Return the [x, y] coordinate for the center point of the cell that contains the specified text.  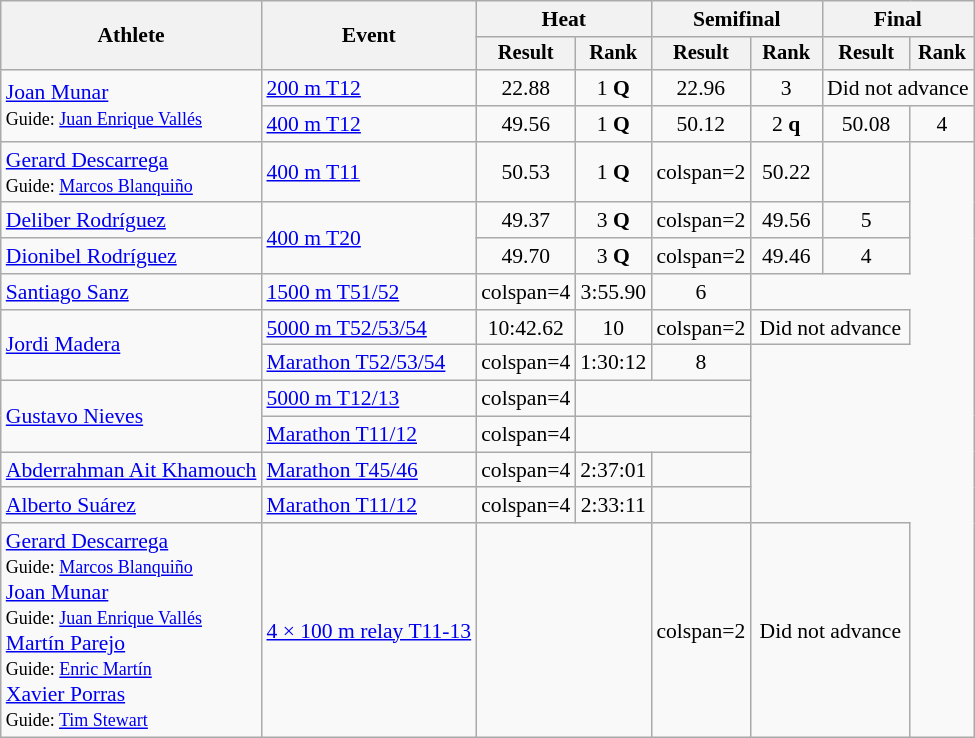
50.08 [866, 124]
Final [898, 19]
22.88 [526, 88]
Jordi Madera [132, 346]
2:33:11 [613, 506]
Marathon T52/53/54 [368, 363]
Dionibel Rodríguez [132, 256]
200 m T12 [368, 88]
49.46 [786, 256]
2 q [786, 124]
5000 m T12/13 [368, 399]
6 [700, 292]
49.70 [526, 256]
4 × 100 m relay T11-13 [368, 630]
10:42.62 [526, 328]
49.37 [526, 221]
Athlete [132, 36]
Santiago Sanz [132, 292]
22.96 [700, 88]
Gustavo Nieves [132, 416]
5000 m T52/53/54 [368, 328]
10 [613, 328]
400 m T11 [368, 172]
400 m T20 [368, 238]
Gerard DescarregaGuide: Marcos Blanquiño [132, 172]
50.53 [526, 172]
400 m T12 [368, 124]
Alberto Suárez [132, 506]
Gerard DescarregaGuide: Marcos BlanquiñoJoan MunarGuide: Juan Enrique VallésMartín ParejoGuide: Enric MartínXavier PorrasGuide: Tim Stewart [132, 630]
Semifinal [736, 19]
1:30:12 [613, 363]
Abderrahman Ait Khamouch [132, 470]
1500 m T51/52 [368, 292]
8 [700, 363]
50.22 [786, 172]
50.12 [700, 124]
2:37:01 [613, 470]
Event [368, 36]
Marathon T45/46 [368, 470]
Deliber Rodríguez [132, 221]
5 [866, 221]
3 [786, 88]
Heat [564, 19]
3:55.90 [613, 292]
Joan MunarGuide: Juan Enrique Vallés [132, 106]
